Locate the cell with the specified text and output its (X, Y) center coordinate. 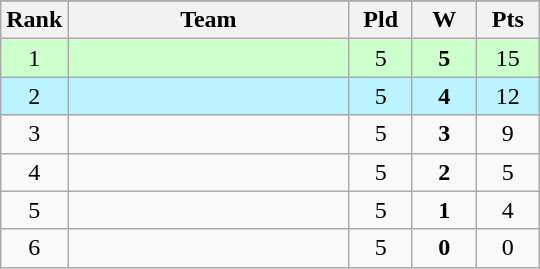
9 (508, 134)
W (444, 20)
Team (208, 20)
15 (508, 58)
Rank (34, 20)
12 (508, 96)
6 (34, 248)
Pld (381, 20)
Pts (508, 20)
